Identify which cell holds the provided text, then report its (X, Y) central coordinate. 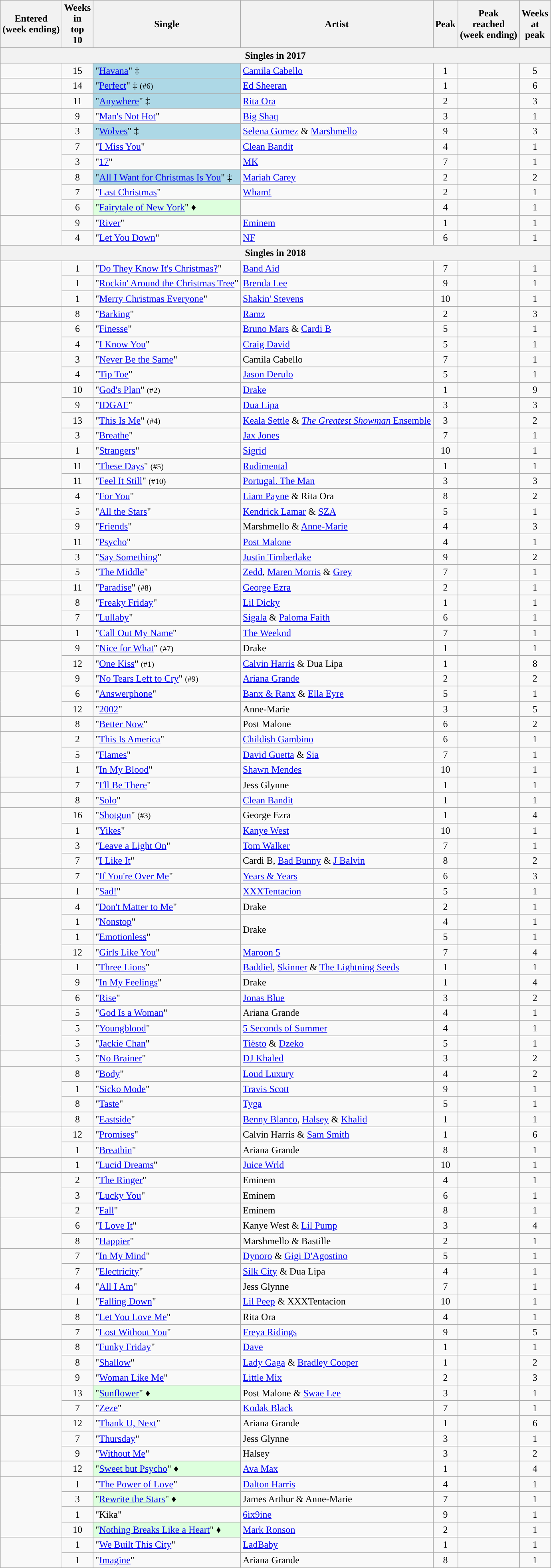
"Barking" (167, 314)
"Kika" (167, 1514)
"In My Blood" (167, 770)
XXXTentacion (337, 891)
"Jackie Chan" (167, 1043)
"Nice for What" (#7) (167, 648)
Weeksatpeak (535, 24)
"Paradise" (#8) (167, 587)
Ramz (337, 314)
"Solo" (167, 800)
Peakreached (week ending) (488, 24)
"Fairytale of New York" ♦ (167, 207)
"Sicko Mode" (167, 1089)
"17" (167, 162)
Shakin' Stevens (337, 299)
Lil Dicky (337, 603)
Dua Lipa (337, 405)
Jason Derulo (337, 375)
"Never Be the Same" (167, 359)
David Guetta & Sia (337, 755)
Sigala & Paloma Faith (337, 618)
Bruno Mars & Cardi B (337, 329)
"Shotgun" (#3) (167, 815)
Cardi B, Bad Bunny & J Balvin (337, 861)
"Nothing Breaks Like a Heart" ♦ (167, 1530)
Kanye West (337, 831)
"All I Am" (167, 1287)
Banx & Ranx & Ella Eyre (337, 694)
Jax Jones (337, 435)
LadBaby (337, 1545)
"Girls Like You" (167, 952)
Singles in 2018 (275, 253)
Maroon 5 (337, 952)
Dalton Harris (337, 1484)
Weeksintop10 (77, 24)
16 (77, 815)
"Say Something" (167, 557)
"Flames" (167, 755)
"I Like It" (167, 861)
"Breathin" (167, 1150)
Dave (337, 1347)
Zedd, Maren Morris & Grey (337, 572)
"Thank U, Next" (167, 1423)
Freya Ridings (337, 1332)
"Freaky Friday" (167, 603)
The Weeknd (337, 633)
Juice Wrld (337, 1165)
Craig David (337, 344)
Silk City & Dua Lipa (337, 1271)
"Rockin' Around the Christmas Tree" (167, 283)
"Zeze" (167, 1408)
"IDGAF" (167, 405)
Band Aid (337, 268)
"Lucid Dreams" (167, 1165)
"Imagine" (167, 1560)
"The Middle" (167, 572)
Portugal. The Man (337, 481)
"Happier" (167, 1241)
"I Know You" (167, 344)
James Arthur & Anne-Marie (337, 1499)
Tiësto & Dzeko (337, 1043)
Mariah Carey (337, 177)
"Rewrite the Stars" ♦ (167, 1499)
Tom Walker (337, 846)
"Thursday" (167, 1439)
"Eastside" (167, 1119)
"I'll Be There" (167, 785)
"God's Plan" (#2) (167, 390)
Anne-Marie (337, 709)
"Sunflower" ♦ (167, 1393)
DJ Khaled (337, 1059)
"This Is Me" (#4) (167, 420)
"2002" (167, 709)
"Anywhere" ‡ (167, 101)
Singles in 2017 (275, 56)
6ix9ine (337, 1514)
"I Miss You" (167, 147)
"River" (167, 222)
Liam Payne & Rita Ora (337, 496)
"Psycho" (167, 542)
Peak (446, 24)
Wham! (337, 192)
"Breathe" (167, 435)
"In My Mind" (167, 1256)
MK (337, 162)
"Lucky You" (167, 1195)
Keala Settle & The Greatest Showman Ensemble (337, 420)
Ed Sheeran (337, 86)
"Let You Down" (167, 238)
"Funky Friday" (167, 1347)
Artist (337, 24)
"Friends" (167, 527)
Kanye West & Lil Pump (337, 1226)
Ava Max (337, 1469)
Halsey (337, 1454)
"Man's Not Hot" (167, 116)
"Yikes" (167, 831)
Benny Blanco, Halsey & Khalid (337, 1119)
"Rise" (167, 998)
Lady Gaga & Bradley Cooper (337, 1362)
"Finesse" (167, 329)
Little Mix (337, 1378)
Big Shaq (337, 116)
Jonas Blue (337, 998)
"God Is a Woman" (167, 1013)
"Shallow" (167, 1362)
"The Ringer" (167, 1180)
"Strangers" (167, 450)
"Electricity" (167, 1271)
"In My Feelings" (167, 983)
"For You" (167, 496)
Baddiel, Skinner & The Lightning Seeds (337, 967)
"Woman Like Me" (167, 1378)
Travis Scott (337, 1089)
"These Days" (#5) (167, 466)
Kodak Black (337, 1408)
NF (337, 238)
"Emotionless" (167, 937)
"Feel It Still" (#10) (167, 481)
Childish Gambino (337, 739)
"Sweet but Psycho" ♦ (167, 1469)
"Perfect" ‡ (#6) (167, 86)
"Without Me" (167, 1454)
"I Love It" (167, 1226)
Rudimental (337, 466)
"Leave a Light On" (167, 846)
"We Built This City" (167, 1545)
Shawn Mendes (337, 770)
"Do They Know It's Christmas?" (167, 268)
"Sad!" (167, 891)
"Body" (167, 1074)
"Wolves" ‡ (167, 131)
"One Kiss" (#1) (167, 663)
Kendrick Lamar & SZA (337, 511)
"Youngblood" (167, 1028)
"The Power of Love" (167, 1484)
14 (77, 86)
"Merry Christmas Everyone" (167, 299)
"If You're Over Me" (167, 876)
"Last Christmas" (167, 192)
Justin Timberlake (337, 557)
Calvin Harris & Sam Smith (337, 1134)
"All I Want for Christmas Is You" ‡ (167, 177)
"Better Now" (167, 724)
"Nonstop" (167, 922)
Calvin Harris & Dua Lipa (337, 663)
"Tip Toe" (167, 375)
"Let You Love Me" (167, 1317)
"Havana" ‡ (167, 71)
Selena Gomez & Marshmello (337, 131)
"Call Out My Name" (167, 633)
"Fall" (167, 1211)
Mark Ronson (337, 1530)
"Don't Matter to Me" (167, 906)
Lil Peep & XXXTentacion (337, 1302)
Sigrid (337, 450)
Brenda Lee (337, 283)
Single (167, 24)
"Three Lions" (167, 967)
"Answerphone" (167, 694)
Post Malone & Swae Lee (337, 1393)
Tyga (337, 1104)
"Falling Down" (167, 1302)
"Taste" (167, 1104)
Marshmello & Bastille (337, 1241)
"No Brainer" (167, 1059)
Years & Years (337, 876)
15 (77, 71)
5 Seconds of Summer (337, 1028)
Marshmello & Anne-Marie (337, 527)
"This Is America" (167, 739)
"Lost Without You" (167, 1332)
Dynoro & Gigi D'Agostino (337, 1256)
"Lullaby" (167, 618)
Loud Luxury (337, 1074)
"Promises" (167, 1134)
Entered (week ending) (31, 24)
"No Tears Left to Cry" (#9) (167, 678)
"All the Stars" (167, 511)
